Return the (x, y) coordinate for the center point of the cell that contains the specified text.  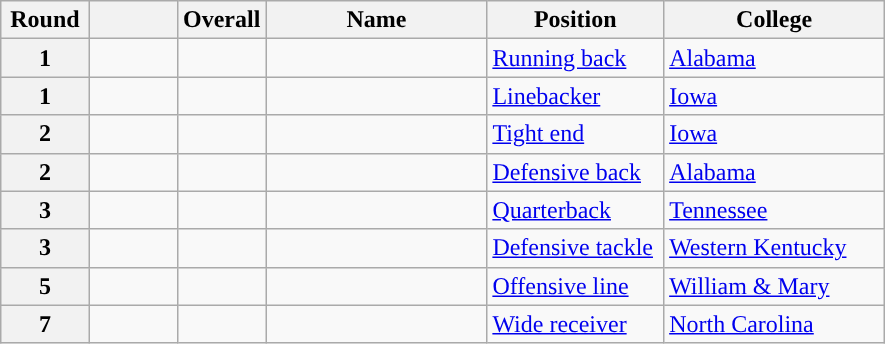
Name (376, 20)
Linebacker (576, 96)
College (774, 20)
Western Kentucky (774, 248)
Defensive tackle (576, 248)
Tennessee (774, 210)
Quarterback (576, 210)
Defensive back (576, 172)
Round (45, 20)
Overall (222, 20)
Tight end (576, 134)
Running back (576, 58)
5 (45, 286)
North Carolina (774, 324)
Wide receiver (576, 324)
Position (576, 20)
7 (45, 324)
Offensive line (576, 286)
William & Mary (774, 286)
